Find where the given text appears and provide that cell's center as (x, y) coordinate. 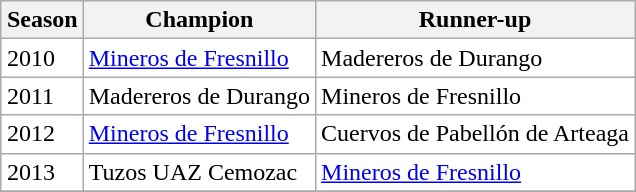
2013 (42, 172)
2010 (42, 58)
2011 (42, 96)
Champion (199, 20)
Cuervos de Pabellón de Arteaga (476, 134)
2012 (42, 134)
Runner-up (476, 20)
Season (42, 20)
Tuzos UAZ Cemozac (199, 172)
